Find where the given text appears and provide that cell's center as (x, y) coordinate. 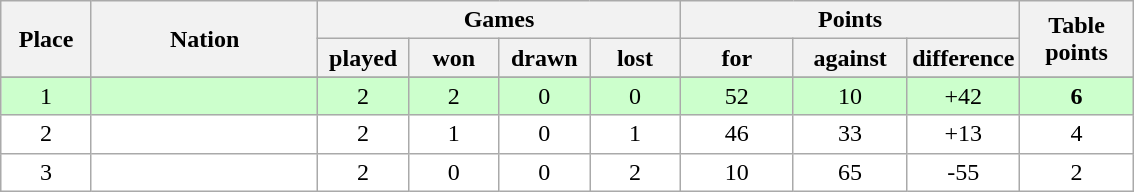
65 (850, 172)
Games (499, 20)
lost (636, 58)
6 (1076, 96)
+13 (964, 134)
for (736, 58)
Nation (204, 39)
difference (964, 58)
-55 (964, 172)
Tablepoints (1076, 39)
won (454, 58)
+42 (964, 96)
33 (850, 134)
Points (850, 20)
3 (46, 172)
played (364, 58)
drawn (544, 58)
Place (46, 39)
46 (736, 134)
4 (1076, 134)
52 (736, 96)
against (850, 58)
